Identify which cell holds the provided text, then report its [x, y] central coordinate. 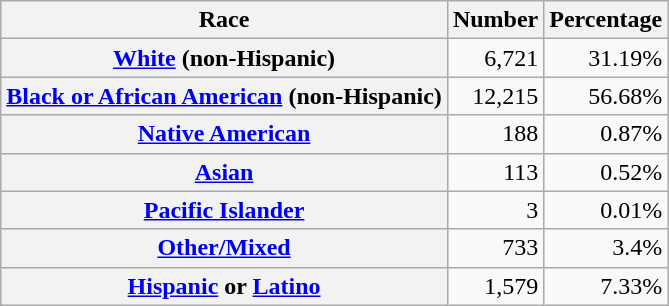
0.52% [606, 172]
56.68% [606, 96]
12,215 [495, 96]
3.4% [606, 248]
Hispanic or Latino [224, 286]
31.19% [606, 58]
733 [495, 248]
6,721 [495, 58]
Number [495, 20]
Asian [224, 172]
3 [495, 210]
7.33% [606, 286]
0.01% [606, 210]
Other/Mixed [224, 248]
Race [224, 20]
Black or African American (non-Hispanic) [224, 96]
Pacific Islander [224, 210]
1,579 [495, 286]
0.87% [606, 134]
188 [495, 134]
Percentage [606, 20]
White (non-Hispanic) [224, 58]
113 [495, 172]
Native American [224, 134]
